Return the (x, y) coordinate for the center point of the cell that contains the specified text.  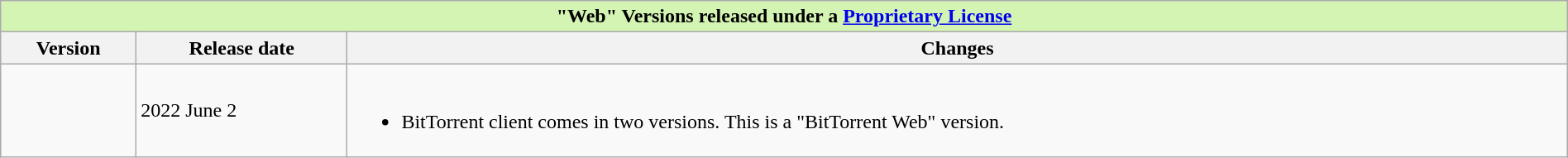
2022 June 2 (241, 111)
Version (69, 48)
BitTorrent client comes in two versions. This is a "BitTorrent Web" version. (958, 111)
"Web" Versions released under a Proprietary License (784, 17)
Release date (241, 48)
Changes (958, 48)
